Return the (X, Y) coordinate for the center point of the cell that contains the specified text.  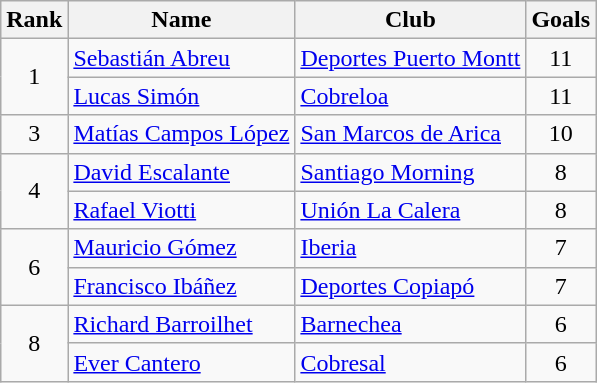
Sebastián Abreu (182, 58)
David Escalante (182, 172)
3 (34, 134)
Deportes Puerto Montt (410, 58)
Rafael Viotti (182, 210)
Richard Barroilhet (182, 324)
Goals (561, 20)
Ever Cantero (182, 362)
Name (182, 20)
Mauricio Gómez (182, 248)
San Marcos de Arica (410, 134)
Lucas Simón (182, 96)
Santiago Morning (410, 172)
Club (410, 20)
Francisco Ibáñez (182, 286)
Cobresal (410, 362)
Unión La Calera (410, 210)
Rank (34, 20)
Cobreloa (410, 96)
Barnechea (410, 324)
10 (561, 134)
4 (34, 191)
Matías Campos López (182, 134)
Deportes Copiapó (410, 286)
1 (34, 77)
Iberia (410, 248)
